For the text-containing cell, return its midpoint in (x, y) coordinate format. 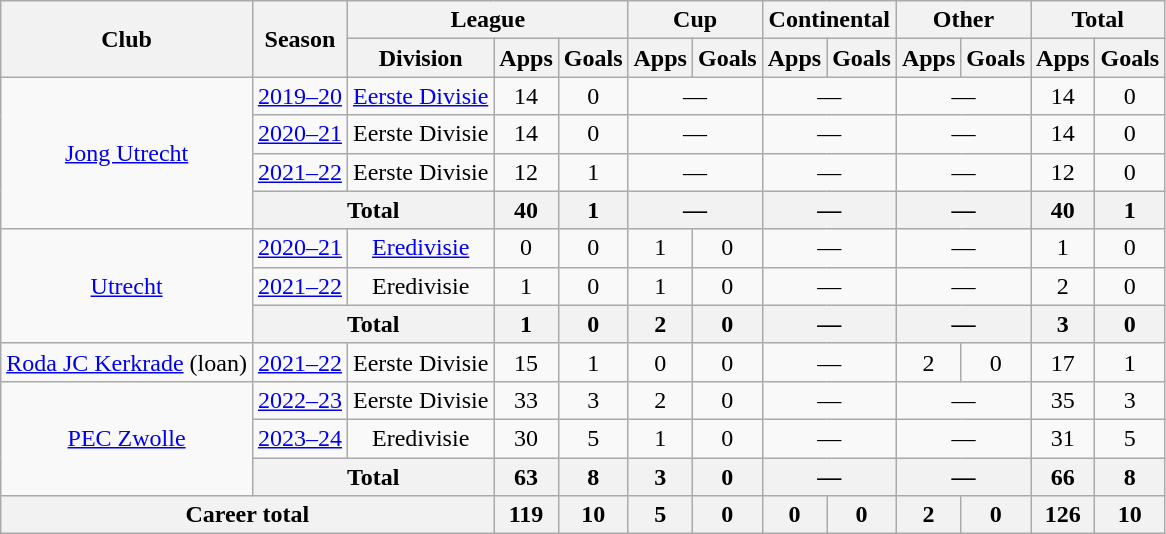
Utrecht (127, 286)
15 (526, 362)
Season (300, 39)
66 (1063, 477)
2023–24 (300, 438)
Jong Utrecht (127, 153)
League (488, 20)
35 (1063, 400)
2022–23 (300, 400)
126 (1063, 515)
30 (526, 438)
31 (1063, 438)
Division (420, 58)
17 (1063, 362)
Cup (695, 20)
Career total (248, 515)
63 (526, 477)
Other (963, 20)
Continental (829, 20)
33 (526, 400)
2019–20 (300, 96)
PEC Zwolle (127, 438)
Roda JC Kerkrade (loan) (127, 362)
Club (127, 39)
119 (526, 515)
